Capture the cell that displays the provided text and extract its [X, Y] central coordinate. 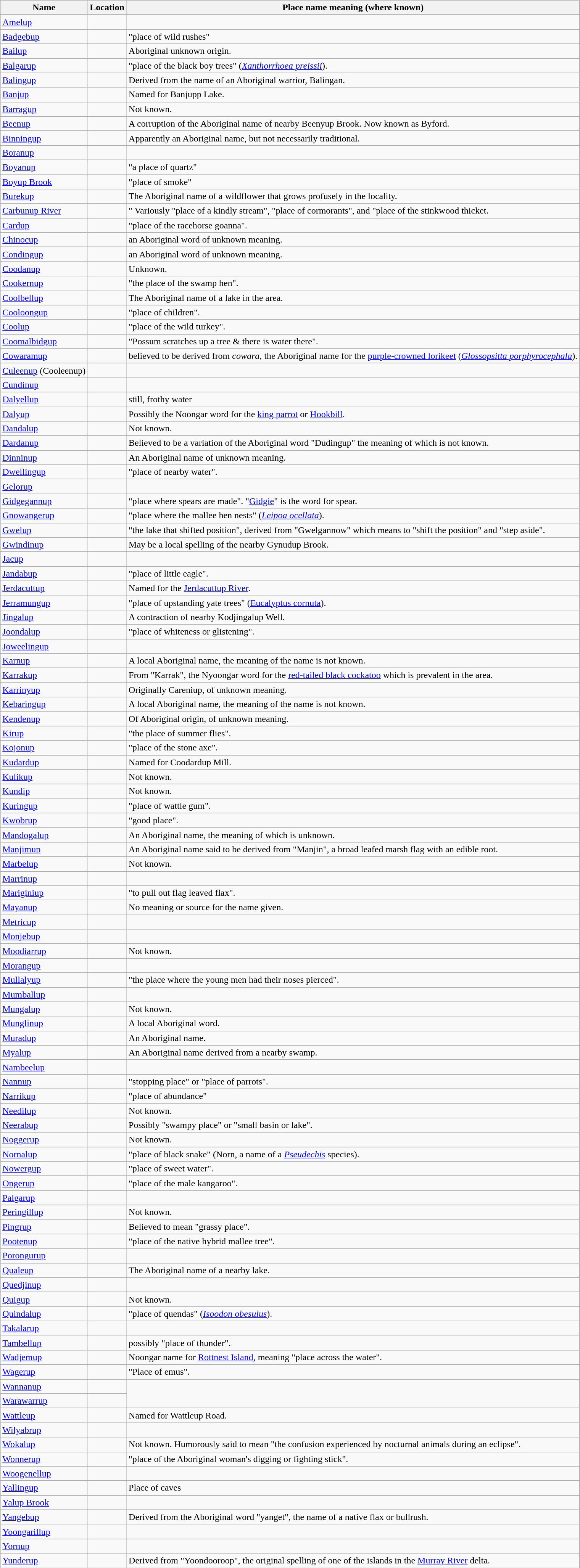
Possibly "swampy place" or "small basin or lake". [353, 1125]
Jacup [44, 559]
"place of sweet water". [353, 1169]
Manjimup [44, 849]
Yornup [44, 1546]
"the lake that shifted position", derived from "Gwelgannow" which means to "shift the position" and "step aside". [353, 530]
Badgebup [44, 37]
A contraction of nearby Kodjingalup Well. [353, 617]
Boyanup [44, 167]
Porongurup [44, 1256]
"Possum scratches up a tree & there is water there". [353, 341]
"Place of emus". [353, 1372]
Jerramungup [44, 602]
"place of nearby water". [353, 472]
Dandalup [44, 429]
Kwobrup [44, 820]
believed to be derived from cowara, the Aboriginal name for the purple-crowned lorikeet (Glossopsitta porphyrocephala). [353, 356]
Carbunup River [44, 211]
Yoongarillup [44, 1531]
Gnowangerup [44, 516]
An Aboriginal name, the meaning of which is unknown. [353, 835]
Barragup [44, 109]
"place of quendas" (Isoodon obesulus). [353, 1314]
Condingup [44, 254]
Pootenup [44, 1241]
Marbelup [44, 864]
"stopping place" or "place of parrots". [353, 1081]
Quindalup [44, 1314]
"place where spears are made". "Gidgie" is the word for spear. [353, 501]
An Aboriginal name said to be derived from "Manjin", a broad leafed marsh flag with an edible root. [353, 849]
Named for Coodardup Mill. [353, 762]
Place name meaning (where known) [353, 8]
Jerdacuttup [44, 588]
"place of the Aboriginal woman's digging or fighting stick". [353, 1459]
Munglinup [44, 1023]
Kuringup [44, 806]
The Aboriginal name of a wildflower that grows profusely in the locality. [353, 196]
" Variously "place of a kindly stream", "place of cormorants", and "place of the stinkwood thicket. [353, 211]
Burekup [44, 196]
Derived from the Aboriginal word "yanget", the name of a native flax or bullrush. [353, 1517]
Wannanup [44, 1386]
Named for Banjupp Lake. [353, 95]
Originally Careniup, of unknown meaning. [353, 690]
Dinninup [44, 458]
Culeenup (Cooleenup) [44, 370]
Cundinup [44, 385]
Noggerup [44, 1140]
Joondalup [44, 631]
Mandogalup [44, 835]
Gwelup [44, 530]
Coomalbidgup [44, 341]
Apparently an Aboriginal name, but not necessarily traditional. [353, 138]
"place of the male kangaroo". [353, 1183]
Takalarup [44, 1328]
Mumballup [44, 994]
Yallingup [44, 1488]
From "Karrak", the Nyoongar word for the red-tailed black cockatoo which is prevalent in the area. [353, 675]
"place of little eagle". [353, 574]
"to pull out flag leaved flax". [353, 893]
"place of black snake" (Norn, a name of a Pseudechis species). [353, 1154]
Kirup [44, 733]
Kundip [44, 791]
"place of upstanding yate trees" (Eucalyptus cornuta). [353, 602]
Nowergup [44, 1169]
Muradup [44, 1038]
Pingrup [44, 1227]
Banjup [44, 95]
Quigup [44, 1299]
Not known. Humorously said to mean "the confusion experienced by nocturnal animals during an eclipse". [353, 1444]
Kendenup [44, 719]
Mullalyup [44, 980]
Karnup [44, 661]
Tambellup [44, 1343]
Bailup [44, 51]
"place where the mallee hen nests" (Leipoa ocellata). [353, 516]
Cooloongup [44, 312]
Name [44, 8]
Cookernup [44, 283]
"place of abundance" [353, 1096]
Mayanup [44, 908]
Myalup [44, 1052]
Mungalup [44, 1009]
"place of the wild turkey". [353, 327]
Dardanup [44, 443]
Woogenellup [44, 1473]
Ongerup [44, 1183]
Wadjemup [44, 1358]
Coolbellup [44, 298]
A corruption of the Aboriginal name of nearby Beenyup Brook. Now known as Byford. [353, 124]
"place of children". [353, 312]
Coodanup [44, 269]
A local Aboriginal word. [353, 1023]
Dalyellup [44, 399]
Binningup [44, 138]
Beenup [44, 124]
May be a local spelling of the nearby Gynudup Brook. [353, 545]
Gidgegannup [44, 501]
Narrikup [44, 1096]
Wonnerup [44, 1459]
Named for the Jerdacuttup River. [353, 588]
Moodiarrup [44, 951]
"place of smoke" [353, 182]
"place of whiteness or glistening". [353, 631]
Gwindinup [44, 545]
still, frothy water [353, 399]
Yunderup [44, 1560]
Believed to mean "grassy place". [353, 1227]
Karrakup [44, 675]
Dalyup [44, 414]
"the place of summer flies". [353, 733]
Named for Wattleup Road. [353, 1415]
"place of the stone axe". [353, 748]
Derived from "Yoondooroop", the original spelling of one of the islands in the Murray River delta. [353, 1560]
Kojonup [44, 748]
Joweelingup [44, 646]
"a place of quartz" [353, 167]
Kebaringup [44, 704]
"place of wattle gum". [353, 806]
Yalup Brook [44, 1502]
Palgarup [44, 1198]
Yangebup [44, 1517]
Wagerup [44, 1372]
Monjebup [44, 937]
Gelorup [44, 487]
Cowaramup [44, 356]
Unknown. [353, 269]
Cardup [44, 225]
An Aboriginal name derived from a nearby swamp. [353, 1052]
Quedjinup [44, 1285]
Boyup Brook [44, 182]
Believed to be a variation of the Aboriginal word "Dudingup" the meaning of which is not known. [353, 443]
Balingup [44, 80]
"good place". [353, 820]
Wilyabrup [44, 1430]
Metricup [44, 922]
"place of wild rushes" [353, 37]
The Aboriginal name of a lake in the area. [353, 298]
"the place of the swamp hen". [353, 283]
Wokalup [44, 1444]
Qualeup [44, 1270]
Jingalup [44, 617]
Coolup [44, 327]
Of Aboriginal origin, of unknown meaning. [353, 719]
Nannup [44, 1081]
"place of the native hybrid mallee tree". [353, 1241]
Warawarrup [44, 1401]
Amelup [44, 22]
The Aboriginal name of a nearby lake. [353, 1270]
Noongar name for Rottnest Island, meaning "place across the water". [353, 1358]
Kulikup [44, 777]
Place of caves [353, 1488]
Balgarup [44, 66]
Jandabup [44, 574]
Nambeelup [44, 1067]
Location [107, 8]
Derived from the name of an Aboriginal warrior, Balingan. [353, 80]
Nornalup [44, 1154]
"the place where the young men had their noses pierced". [353, 980]
"place of the black boy trees" (Xanthorrhoea preissii). [353, 66]
Needilup [44, 1111]
Possibly the Noongar word for the king parrot or Hookbill. [353, 414]
Marrinup [44, 878]
Kudardup [44, 762]
Chinocup [44, 240]
An Aboriginal name. [353, 1038]
Peringillup [44, 1212]
No meaning or source for the name given. [353, 908]
possibly "place of thunder". [353, 1343]
Karrinyup [44, 690]
Neerabup [44, 1125]
Morangup [44, 966]
Wattleup [44, 1415]
Mariginiup [44, 893]
An Aboriginal name of unknown meaning. [353, 458]
Boranup [44, 153]
"place of the racehorse goanna". [353, 225]
Dwellingup [44, 472]
Aboriginal unknown origin. [353, 51]
